Scan for the cell matching the given text and deliver its [x, y] coordinate at center. 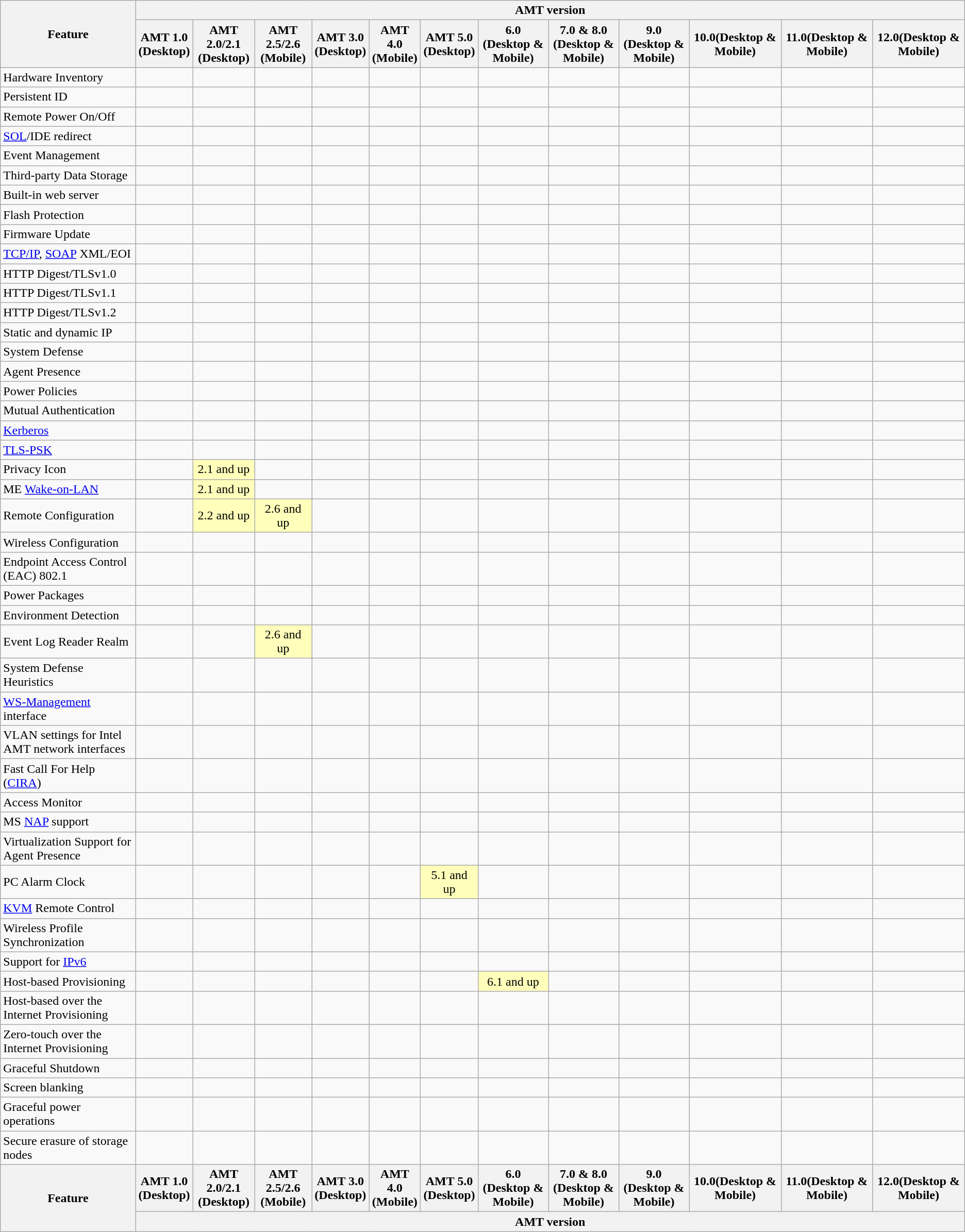
HTTP Digest/TLSv1.2 [68, 313]
System Defense [68, 352]
WS-Management interface [68, 709]
VLAN settings for Intel AMT network interfaces [68, 742]
Hardware Inventory [68, 77]
2.2 and up [224, 515]
Event Management [68, 156]
Wireless Profile Synchronization [68, 935]
Endpoint Access Control (EAC) 802.1 [68, 569]
Kerberos [68, 430]
Power Packages [68, 595]
Static and dynamic IP [68, 332]
Third-party Data Storage [68, 175]
Graceful power operations [68, 1114]
PC Alarm Clock [68, 882]
Graceful Shutdown [68, 1068]
Fast Call For Help (CIRA) [68, 776]
5.1 and up [450, 882]
MS NAP support [68, 822]
Event Log Reader Realm [68, 642]
Wireless Configuration [68, 542]
Firmware Update [68, 234]
Remote Configuration [68, 515]
HTTP Digest/TLSv1.1 [68, 293]
Zero-touch over the Internet Provisioning [68, 1041]
Virtualization Support for Agent Presence [68, 848]
SOL/IDE redirect [68, 136]
Support for IPv6 [68, 961]
Remote Power On/Off [68, 116]
Persistent ID [68, 97]
6.1 and up [513, 981]
Mutual Authentication [68, 411]
Built-in web server [68, 195]
System Defense Heuristics [68, 675]
TLS-PSK [68, 450]
Power Policies [68, 391]
Secure erasure of storage nodes [68, 1148]
Access Monitor [68, 802]
TCP/IP, SOAP XML/EOI [68, 254]
Agent Presence [68, 372]
HTTP Digest/TLSv1.0 [68, 274]
Flash Protection [68, 214]
Privacy Icon [68, 469]
KVM Remote Control [68, 908]
Host-based Provisioning [68, 981]
ME Wake-on-LAN [68, 489]
Host-based over the Internet Provisioning [68, 1008]
Screen blanking [68, 1088]
Environment Detection [68, 615]
